Return [x, y] of the center of cell containing provided text 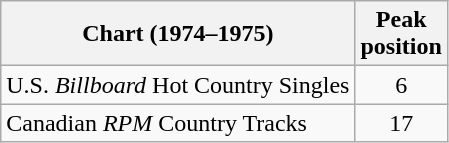
Peakposition [401, 34]
6 [401, 85]
U.S. Billboard Hot Country Singles [178, 85]
Chart (1974–1975) [178, 34]
17 [401, 123]
Canadian RPM Country Tracks [178, 123]
